Extract the (X, Y) coordinate from the center of the cell holding the provided text.  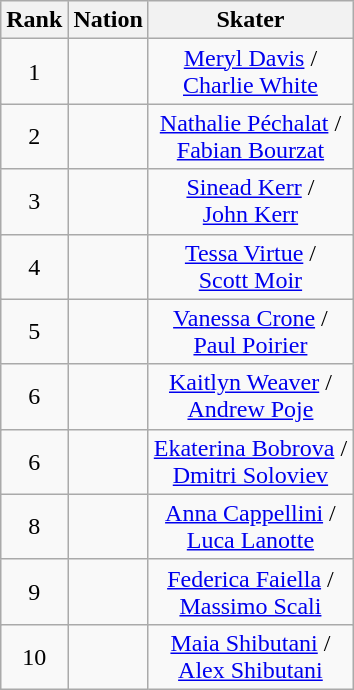
4 (34, 266)
Ekaterina Bobrova / Dmitri Soloviev (250, 462)
3 (34, 202)
5 (34, 332)
2 (34, 136)
Vanessa Crone / Paul Poirier (250, 332)
Rank (34, 20)
10 (34, 656)
8 (34, 526)
Maia Shibutani / Alex Shibutani (250, 656)
Tessa Virtue / Scott Moir (250, 266)
Kaitlyn Weaver / Andrew Poje (250, 396)
Meryl Davis / Charlie White (250, 72)
Anna Cappellini / Luca Lanotte (250, 526)
1 (34, 72)
Nation (108, 20)
Sinead Kerr / John Kerr (250, 202)
Skater (250, 20)
9 (34, 592)
Federica Faiella / Massimo Scali (250, 592)
Nathalie Péchalat / Fabian Bourzat (250, 136)
